Capture the cell that displays the provided text and extract its (x, y) central coordinate. 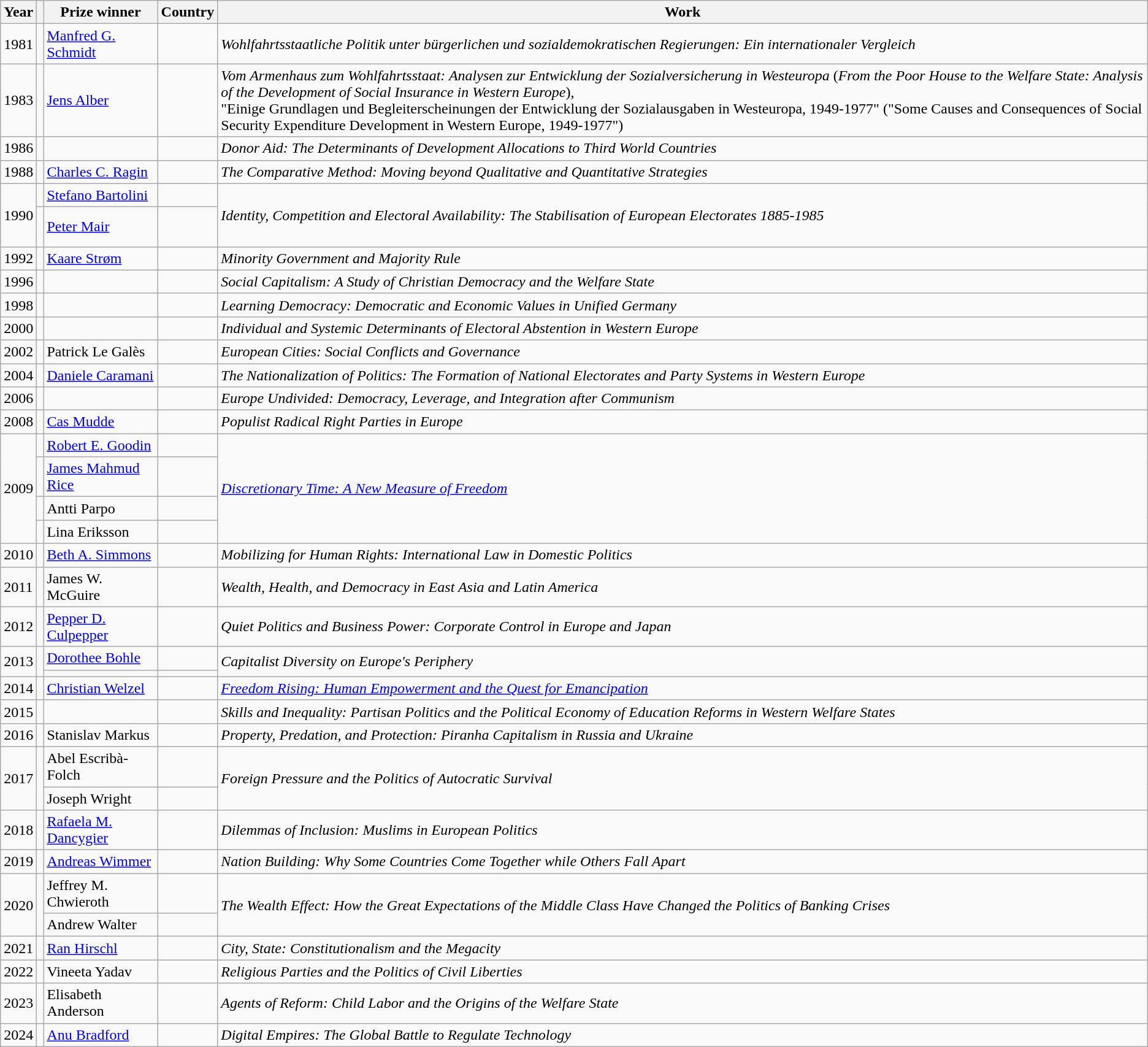
Minority Government and Majority Rule (683, 258)
2011 (18, 586)
The Nationalization of Politics: The Formation of National Electorates and Party Systems in Western Europe (683, 375)
2006 (18, 399)
2009 (18, 488)
Learning Democracy: Democratic and Economic Values in Unified Germany (683, 305)
2021 (18, 948)
Mobilizing for Human Rights: International Law in Domestic Politics (683, 555)
Religious Parties and the Politics of Civil Liberties (683, 972)
Skills and Inequality: Partisan Politics and the Political Economy of Education Reforms in Western Welfare States (683, 711)
1988 (18, 172)
Vineeta Yadav (101, 972)
2024 (18, 1035)
2022 (18, 972)
Country (188, 12)
Populist Radical Right Parties in Europe (683, 422)
Foreign Pressure and the Politics of Autocratic Survival (683, 778)
1986 (18, 148)
Property, Predation, and Protection: Piranha Capitalism in Russia and Ukraine (683, 735)
Discretionary Time: A New Measure of Freedom (683, 488)
Joseph Wright (101, 798)
Jeffrey M. Chwieroth (101, 893)
James Mahmud Rice (101, 477)
1998 (18, 305)
2002 (18, 351)
Identity, Competition and Electoral Availability: The Stabilisation of European Electorates 1885-1985 (683, 215)
Rafaela M. Dancygier (101, 830)
2012 (18, 627)
1992 (18, 258)
The Wealth Effect: How the Great Expectations of the Middle Class Have Changed the Politics of Banking Crises (683, 905)
2015 (18, 711)
2020 (18, 905)
2010 (18, 555)
Christian Welzel (101, 688)
Wohlfahrtsstaatliche Politik unter bürgerlichen und sozialdemokratischen Regierungen: Ein internationaler Vergleich (683, 44)
Social Capitalism: A Study of Christian Democracy and the Welfare State (683, 282)
Wealth, Health, and Democracy in East Asia and Latin America (683, 586)
Nation Building: Why Some Countries Come Together while Others Fall Apart (683, 862)
2019 (18, 862)
2016 (18, 735)
Andrew Walter (101, 925)
2017 (18, 778)
The Comparative Method: Moving beyond Qualitative and Quantitative Strategies (683, 172)
Daniele Caramani (101, 375)
Abel Escribà-Folch (101, 767)
Agents of Reform: Child Labor and the Origins of the Welfare State (683, 1003)
Dilemmas of Inclusion: Muslims in European Politics (683, 830)
2008 (18, 422)
Andreas Wimmer (101, 862)
Robert E. Goodin (101, 445)
Manfred G. Schmidt (101, 44)
Year (18, 12)
Lina Eriksson (101, 532)
2023 (18, 1003)
1981 (18, 44)
Individual and Systemic Determinants of Electoral Abstention in Western Europe (683, 328)
Stefano Bartolini (101, 195)
Peter Mair (101, 227)
City, State: Constitutionalism and the Megacity (683, 948)
Donor Aid: The Determinants of Development Allocations to Third World Countries (683, 148)
Capitalist Diversity on Europe's Periphery (683, 661)
1983 (18, 101)
1996 (18, 282)
2014 (18, 688)
Stanislav Markus (101, 735)
Jens Alber (101, 101)
2004 (18, 375)
2013 (18, 661)
Freedom Rising: Human Empowerment and the Quest for Emancipation (683, 688)
Europe Undivided: Democracy, Leverage, and Integration after Communism (683, 399)
James W. McGuire (101, 586)
Pepper D. Culpepper (101, 627)
Charles C. Ragin (101, 172)
Antti Parpo (101, 508)
Quiet Politics and Business Power: Corporate Control in Europe and Japan (683, 627)
2000 (18, 328)
Elisabeth Anderson (101, 1003)
Dorothee Bohle (101, 658)
Cas Mudde (101, 422)
European Cities: Social Conflicts and Governance (683, 351)
Ran Hirschl (101, 948)
Anu Bradford (101, 1035)
Patrick Le Galès (101, 351)
1990 (18, 215)
Kaare Strøm (101, 258)
Work (683, 12)
Digital Empires: The Global Battle to Regulate Technology (683, 1035)
2018 (18, 830)
Beth A. Simmons (101, 555)
Prize winner (101, 12)
